Output the (x, y) coordinate of the center of the cell containing the given text.  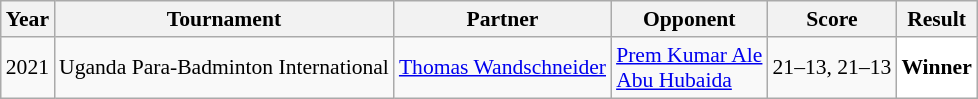
Thomas Wandschneider (502, 68)
Winner (936, 68)
2021 (28, 68)
21–13, 21–13 (832, 68)
Uganda Para-Badminton International (224, 68)
Prem Kumar Ale Abu Hubaida (689, 68)
Score (832, 19)
Opponent (689, 19)
Partner (502, 19)
Year (28, 19)
Result (936, 19)
Tournament (224, 19)
